Locate the cell with the specified text and output its [X, Y] center coordinate. 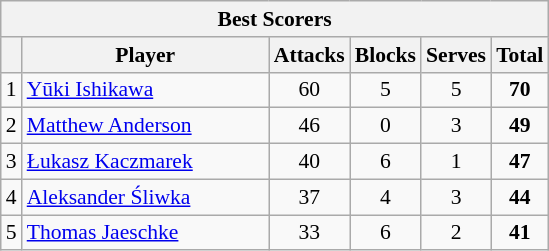
Attacks [310, 55]
Total [520, 55]
37 [310, 197]
70 [520, 90]
40 [310, 162]
41 [520, 233]
Matthew Anderson [146, 126]
49 [520, 126]
Thomas Jaeschke [146, 233]
Player [146, 55]
44 [520, 197]
Blocks [386, 55]
0 [386, 126]
47 [520, 162]
46 [310, 126]
60 [310, 90]
33 [310, 233]
Łukasz Kaczmarek [146, 162]
Aleksander Śliwka [146, 197]
Best Scorers [275, 19]
Serves [456, 55]
Yūki Ishikawa [146, 90]
